Output the (X, Y) coordinate of the center of the cell containing the given text.  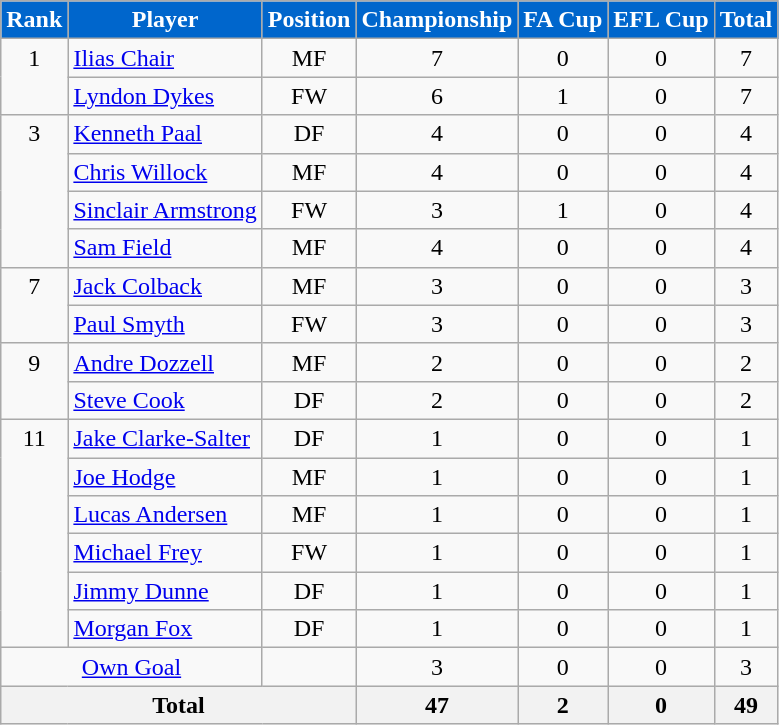
Position (309, 20)
Joe Hodge (165, 477)
EFL Cup (661, 20)
Jake Clarke-Salter (165, 438)
Steve Cook (165, 400)
Jack Colback (165, 286)
Sinclair Armstrong (165, 210)
Michael Frey (165, 553)
Championship (437, 20)
Jimmy Dunne (165, 591)
Lyndon Dykes (165, 96)
FA Cup (563, 20)
Own Goal (132, 667)
Rank (34, 20)
Andre Dozzell (165, 362)
Kenneth Paal (165, 134)
Ilias Chair (165, 58)
11 (34, 533)
Player (165, 20)
Chris Willock (165, 172)
Paul Smyth (165, 324)
49 (746, 705)
6 (437, 96)
Sam Field (165, 248)
47 (437, 705)
9 (34, 381)
Morgan Fox (165, 629)
Lucas Andersen (165, 515)
